Provide the (X, Y) coordinate of the cell's center where the given text is located.  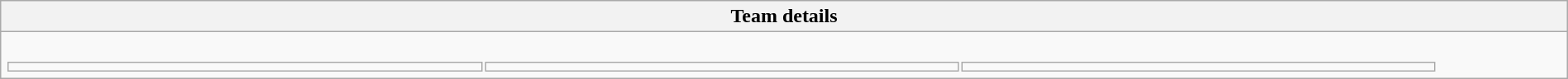
Team details (784, 16)
